From the cell containing the given text, extract its center point as (x, y) coordinate. 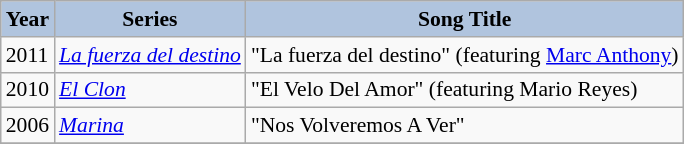
2011 (28, 55)
Marina (150, 126)
El Clon (150, 90)
Song Title (465, 19)
Series (150, 19)
"El Velo Del Amor" (featuring Mario Reyes) (465, 90)
Year (28, 19)
"La fuerza del destino" (featuring Marc Anthony) (465, 55)
"Nos Volveremos A Ver" (465, 126)
La fuerza del destino (150, 55)
2010 (28, 90)
2006 (28, 126)
